Scan for the cell matching the given text and deliver its (X, Y) coordinate at center. 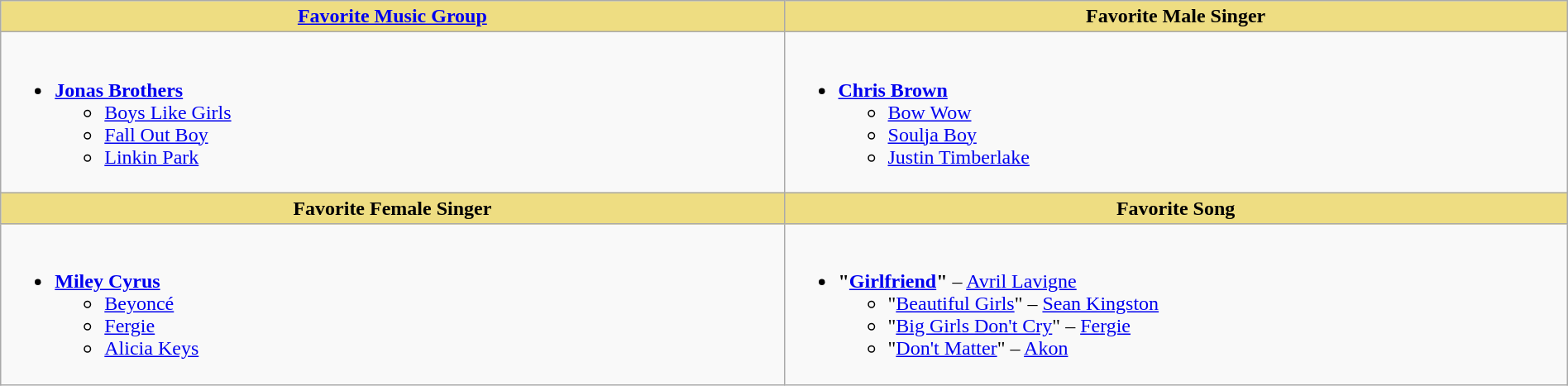
Favorite Music Group (392, 17)
Favorite Female Singer (392, 208)
Favorite Male Singer (1176, 17)
Miley CyrusBeyoncéFergieAlicia Keys (392, 304)
"Girlfriend" – Avril Lavigne"Beautiful Girls" – Sean Kingston"Big Girls Don't Cry" – Fergie"Don't Matter" – Akon (1176, 304)
Favorite Song (1176, 208)
Chris BrownBow WowSoulja BoyJustin Timberlake (1176, 112)
Jonas BrothersBoys Like GirlsFall Out BoyLinkin Park (392, 112)
